From the cell containing the given text, extract its center point as (X, Y) coordinate. 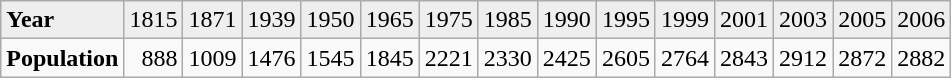
2001 (744, 20)
888 (154, 58)
1845 (390, 58)
1950 (330, 20)
1975 (448, 20)
2872 (862, 58)
2006 (922, 20)
Population (62, 58)
Year (62, 20)
1009 (212, 58)
2605 (626, 58)
2843 (744, 58)
1871 (212, 20)
1985 (508, 20)
2912 (804, 58)
1965 (390, 20)
2882 (922, 58)
1990 (566, 20)
1999 (684, 20)
1995 (626, 20)
2005 (862, 20)
2764 (684, 58)
1545 (330, 58)
2221 (448, 58)
1815 (154, 20)
1939 (272, 20)
1476 (272, 58)
2425 (566, 58)
2330 (508, 58)
2003 (804, 20)
